Search for the cell housing the specified text and yield its (x, y) center coordinate. 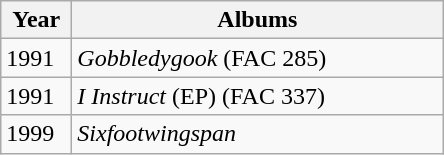
Albums (258, 20)
Gobbledygook (FAC 285) (258, 58)
I Instruct (EP) (FAC 337) (258, 96)
1999 (36, 134)
Year (36, 20)
Sixfootwingspan (258, 134)
